Identify which cell holds the provided text, then report its [X, Y] central coordinate. 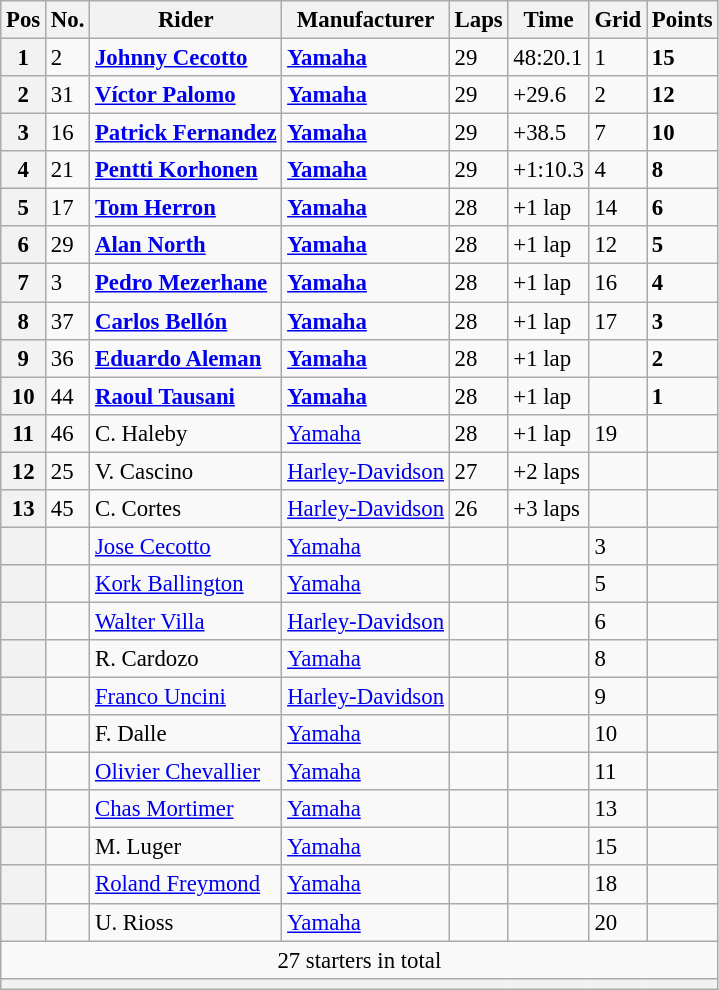
31 [68, 95]
37 [68, 321]
U. Rioss [186, 922]
Roland Freymond [186, 885]
+1:10.3 [548, 170]
Eduardo Aleman [186, 358]
Franco Uncini [186, 697]
M. Luger [186, 847]
45 [68, 509]
V. Cascino [186, 471]
36 [68, 358]
+2 laps [548, 471]
Víctor Palomo [186, 95]
27 [478, 471]
26 [478, 509]
27 starters in total [360, 960]
46 [68, 433]
20 [618, 922]
Olivier Chevallier [186, 772]
Patrick Fernandez [186, 133]
19 [618, 433]
Chas Mortimer [186, 809]
R. Cardozo [186, 659]
Points [682, 20]
Laps [478, 20]
Jose Cecotto [186, 546]
Raoul Tausani [186, 396]
Grid [618, 20]
Carlos Bellón [186, 321]
44 [68, 396]
No. [68, 20]
14 [618, 208]
Kork Ballington [186, 584]
+3 laps [548, 509]
21 [68, 170]
25 [68, 471]
Pentti Korhonen [186, 170]
Tom Herron [186, 208]
Manufacturer [366, 20]
+38.5 [548, 133]
C. Cortes [186, 509]
F. Dalle [186, 734]
Rider [186, 20]
Pedro Mezerhane [186, 283]
Alan North [186, 245]
48:20.1 [548, 58]
Walter Villa [186, 621]
Pos [24, 20]
C. Haleby [186, 433]
Time [548, 20]
+29.6 [548, 95]
Johnny Cecotto [186, 58]
18 [618, 885]
